Search for the cell housing the specified text and yield its (x, y) center coordinate. 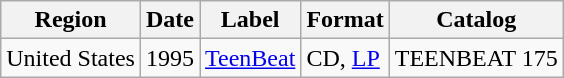
Date (170, 20)
Format (345, 20)
Catalog (476, 20)
TEENBEAT 175 (476, 58)
United States (71, 58)
CD, LP (345, 58)
1995 (170, 58)
Region (71, 20)
Label (250, 20)
TeenBeat (250, 58)
